Search for the cell housing the specified text and yield its [x, y] center coordinate. 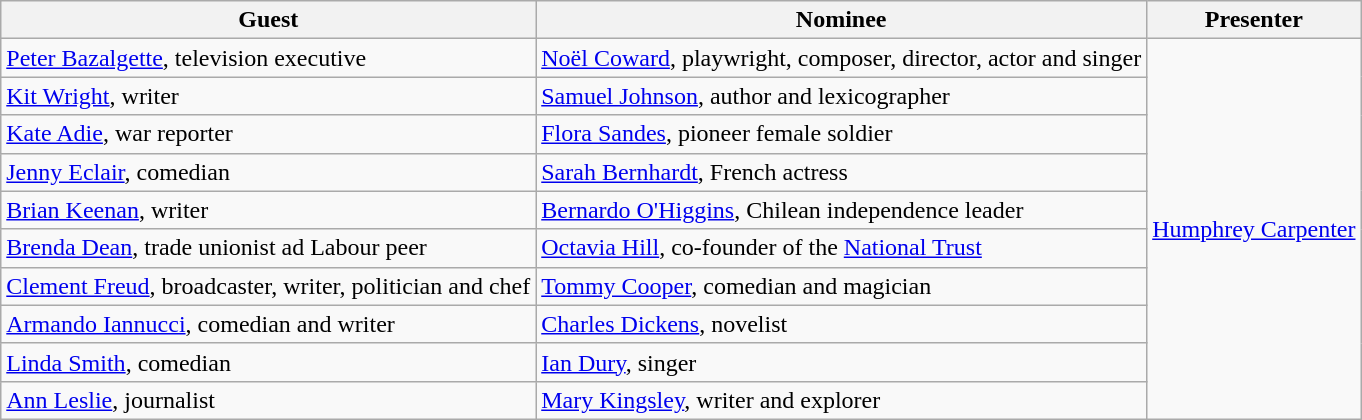
Brian Keenan, writer [268, 210]
Octavia Hill, co-founder of the National Trust [842, 248]
Brenda Dean, trade unionist ad Labour peer [268, 248]
Sarah Bernhardt, French actress [842, 172]
Noël Coward, playwright, composer, director, actor and singer [842, 58]
Nominee [842, 20]
Peter Bazalgette, television executive [268, 58]
Humphrey Carpenter [1254, 230]
Armando Iannucci, comedian and writer [268, 324]
Bernardo O'Higgins, Chilean independence leader [842, 210]
Samuel Johnson, author and lexicographer [842, 96]
Linda Smith, comedian [268, 362]
Charles Dickens, novelist [842, 324]
Flora Sandes, pioneer female soldier [842, 134]
Tommy Cooper, comedian and magician [842, 286]
Mary Kingsley, writer and explorer [842, 400]
Clement Freud, broadcaster, writer, politician and chef [268, 286]
Ann Leslie, journalist [268, 400]
Guest [268, 20]
Presenter [1254, 20]
Ian Dury, singer [842, 362]
Kate Adie, war reporter [268, 134]
Kit Wright, writer [268, 96]
Jenny Eclair, comedian [268, 172]
